Pinpoint the cell where the given text exists, returning its [x, y] midpoint coordinate. 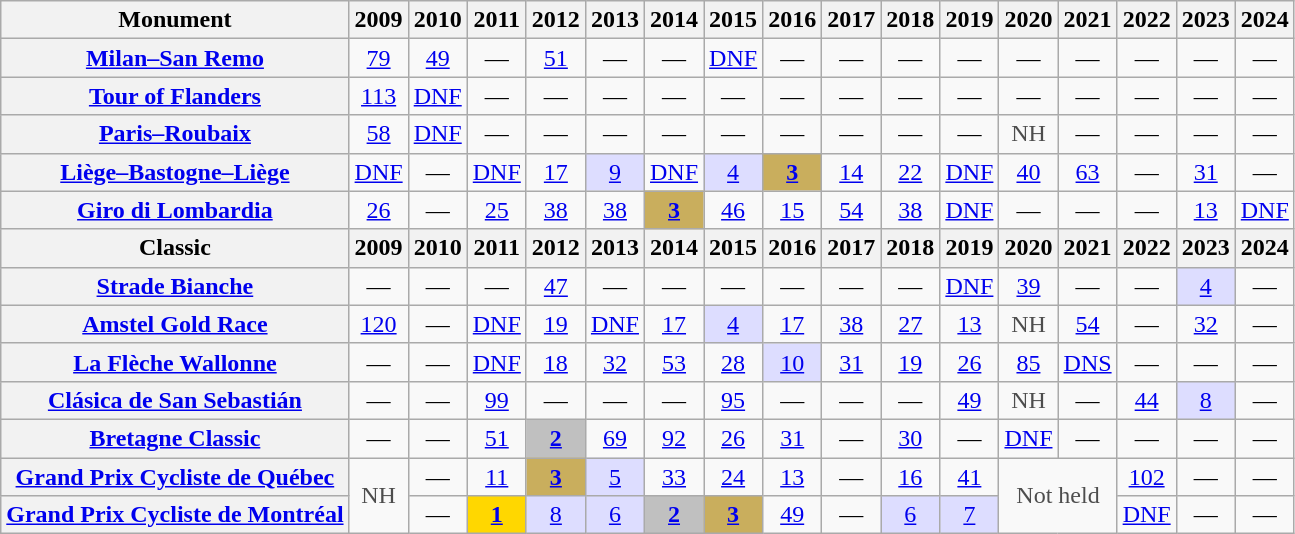
95 [734, 400]
16 [910, 477]
Strade Bianche [175, 286]
102 [1146, 477]
10 [792, 362]
92 [674, 438]
7 [970, 515]
5 [614, 477]
15 [792, 210]
58 [378, 134]
33 [674, 477]
99 [496, 400]
53 [674, 362]
Grand Prix Cycliste de Montréal [175, 515]
44 [1146, 400]
Grand Prix Cycliste de Québec [175, 477]
Classic [175, 248]
Not held [1058, 496]
85 [1028, 362]
9 [614, 172]
28 [734, 362]
Monument [175, 20]
63 [1088, 172]
Tour of Flanders [175, 96]
113 [378, 96]
41 [970, 477]
25 [496, 210]
27 [910, 324]
24 [734, 477]
Liège–Bastogne–Liège [175, 172]
40 [1028, 172]
Paris–Roubaix [175, 134]
Clásica de San Sebastián [175, 400]
Amstel Gold Race [175, 324]
18 [556, 362]
14 [852, 172]
La Flèche Wallonne [175, 362]
1 [496, 515]
120 [378, 324]
69 [614, 438]
Giro di Lombardia [175, 210]
Milan–San Remo [175, 58]
22 [910, 172]
39 [1028, 286]
DNS [1088, 362]
11 [496, 477]
30 [910, 438]
79 [378, 58]
Bretagne Classic [175, 438]
46 [734, 210]
47 [556, 286]
